Scan for the cell matching the given text and deliver its [x, y] coordinate at center. 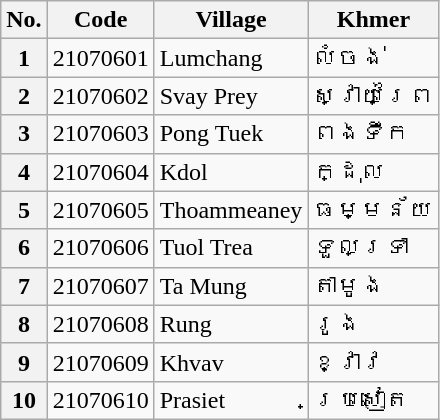
No. [24, 20]
1 [24, 58]
ស្វាយព្រៃ [374, 96]
4 [24, 172]
លំចង់ [374, 58]
21070602 [100, 96]
Lumchang [231, 58]
ធម្មន័យ [374, 210]
ខ្វាវ [374, 362]
Pong Tuek [231, 134]
2 [24, 96]
10 [24, 400]
ទួលទ្រា [374, 248]
21070607 [100, 286]
Code [100, 20]
21070606 [100, 248]
ក្ដុល [374, 172]
Kdol [231, 172]
ពងទឹក [374, 134]
6 [24, 248]
7 [24, 286]
5 [24, 210]
Thoammeaney [231, 210]
21070603 [100, 134]
Rung [231, 324]
8 [24, 324]
Tuol Trea [231, 248]
រូង [374, 324]
21070610 [100, 400]
Khmer [374, 20]
21070601 [100, 58]
Village [231, 20]
3 [24, 134]
21070609 [100, 362]
21070604 [100, 172]
Prasiet [231, 400]
Ta Mung [231, 286]
Svay Prey [231, 96]
9 [24, 362]
21070605 [100, 210]
21070608 [100, 324]
តាមូង [374, 286]
ប្រសៀត [374, 400]
Khvav [231, 362]
